Pinpoint the cell where the given text exists, returning its [x, y] midpoint coordinate. 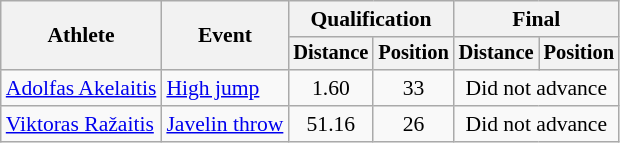
Javelin throw [224, 124]
Adolfas Akelaitis [82, 88]
26 [413, 124]
51.16 [330, 124]
Qualification [370, 19]
1.60 [330, 88]
Athlete [82, 36]
High jump [224, 88]
Viktoras Ražaitis [82, 124]
33 [413, 88]
Final [536, 19]
Event [224, 36]
